Search for the cell housing the specified text and yield its [x, y] center coordinate. 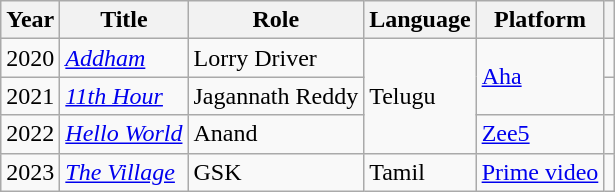
GSK [276, 172]
Prime video [540, 172]
Zee5 [540, 134]
Language [420, 20]
The Village [124, 172]
Year [30, 20]
2023 [30, 172]
2022 [30, 134]
Tamil [420, 172]
Platform [540, 20]
Addham [124, 58]
Lorry Driver [276, 58]
2020 [30, 58]
Anand [276, 134]
Aha [540, 77]
2021 [30, 96]
Hello World [124, 134]
Jagannath Reddy [276, 96]
Role [276, 20]
11th Hour [124, 96]
Telugu [420, 96]
Title [124, 20]
